Return [X, Y] of the center of cell containing provided text 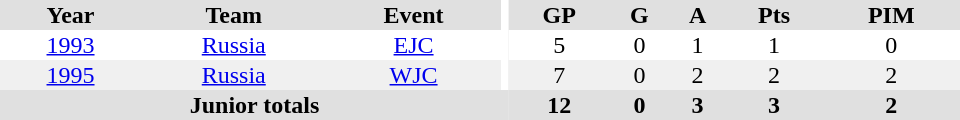
Event [413, 15]
GP [559, 15]
Year [70, 15]
WJC [413, 75]
Team [234, 15]
EJC [413, 45]
G [639, 15]
7 [559, 75]
12 [559, 105]
1995 [70, 75]
1993 [70, 45]
PIM [892, 15]
Junior totals [254, 105]
Pts [774, 15]
5 [559, 45]
A [697, 15]
